Extract the [x, y] coordinate from the center of the cell holding the provided text.  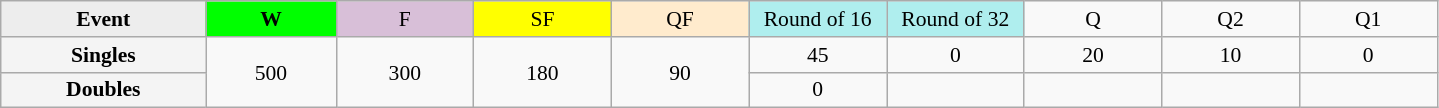
Q1 [1368, 19]
Round of 32 [955, 19]
Singles [104, 55]
500 [271, 72]
Event [104, 19]
180 [543, 72]
Round of 16 [818, 19]
20 [1093, 55]
QF [680, 19]
F [405, 19]
90 [680, 72]
Doubles [104, 90]
45 [818, 55]
10 [1231, 55]
W [271, 19]
300 [405, 72]
Q [1093, 19]
SF [543, 19]
Q2 [1231, 19]
